Detect which cell encompasses the target text, then output its [x, y] center coordinate. 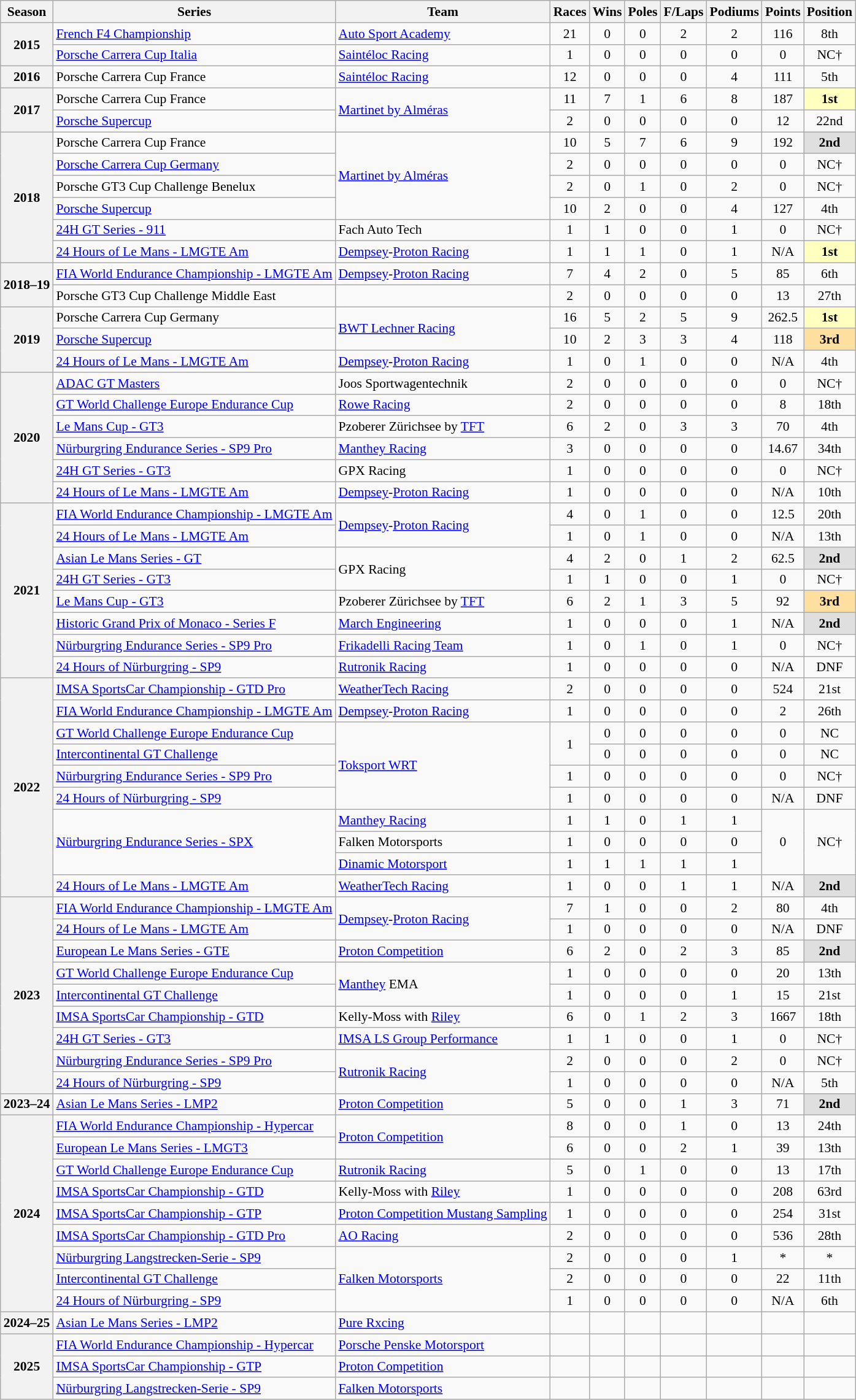
39 [783, 1148]
Races [570, 12]
24th [830, 1126]
Auto Sport Academy [442, 34]
2022 [27, 788]
262.5 [783, 318]
Team [442, 12]
1667 [783, 1017]
24H GT Series - 911 [194, 230]
71 [783, 1104]
26th [830, 711]
F/Laps [684, 12]
62.5 [783, 558]
14.67 [783, 449]
34th [830, 449]
17th [830, 1170]
2019 [27, 340]
Nürburgring Endurance Series - SPX [194, 842]
116 [783, 34]
Season [27, 12]
2016 [27, 77]
Position [830, 12]
IMSA LS Group Performance [442, 1039]
Fach Auto Tech [442, 230]
Proton Competition Mustang Sampling [442, 1214]
11th [830, 1279]
Manthey EMA [442, 984]
2018–19 [27, 285]
Wins [607, 12]
Pure Rxcing [442, 1323]
AO Racing [442, 1236]
8th [830, 34]
127 [783, 209]
Porsche GT3 Cup Challenge Benelux [194, 187]
16 [570, 318]
2018 [27, 198]
2021 [27, 591]
15 [783, 995]
Porsche Penske Motorsport [442, 1345]
Rowe Racing [442, 405]
Dinamic Motorsport [442, 864]
187 [783, 99]
254 [783, 1214]
Porsche GT3 Cup Challenge Middle East [194, 296]
Asian Le Mans Series - GT [194, 558]
11 [570, 99]
118 [783, 340]
Podiums [734, 12]
536 [783, 1236]
European Le Mans Series - GTE [194, 952]
208 [783, 1192]
63rd [830, 1192]
Poles [642, 12]
2024–25 [27, 1323]
12.5 [783, 515]
Toksport WRT [442, 766]
27th [830, 296]
European Le Mans Series - LMGT3 [194, 1148]
10th [830, 493]
2023 [27, 995]
80 [783, 908]
2017 [27, 110]
Series [194, 12]
20 [783, 974]
20th [830, 515]
French F4 Championship [194, 34]
31st [830, 1214]
2020 [27, 438]
Joos Sportwagentechnik [442, 383]
March Engineering [442, 624]
Porsche Carrera Cup Italia [194, 55]
Frikadelli Racing Team [442, 645]
21 [570, 34]
BWT Lechner Racing [442, 329]
92 [783, 602]
2024 [27, 1213]
70 [783, 427]
2015 [27, 44]
2023–24 [27, 1104]
524 [783, 690]
192 [783, 143]
Historic Grand Prix of Monaco - Series F [194, 624]
2025 [27, 1367]
22nd [830, 121]
111 [783, 77]
Points [783, 12]
22 [783, 1279]
ADAC GT Masters [194, 383]
28th [830, 1236]
